Identify which cell holds the provided text, then report its [x, y] central coordinate. 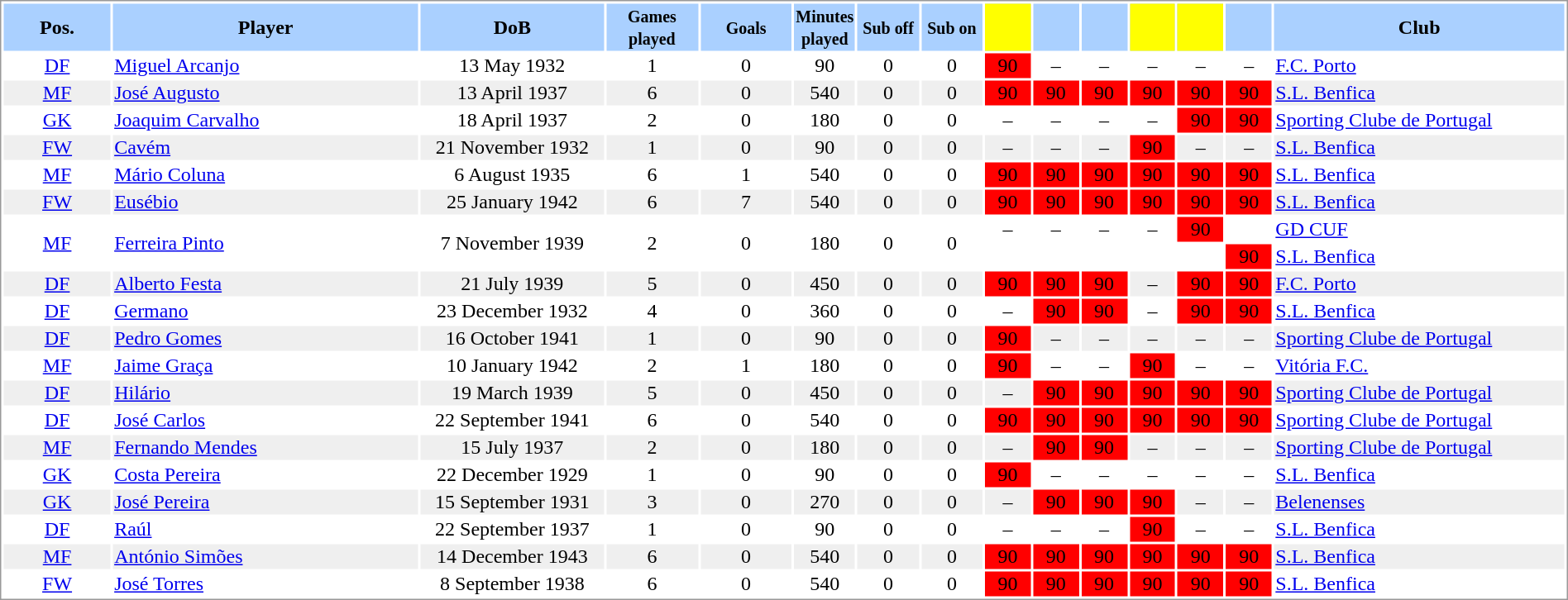
José Augusto [266, 93]
22 December 1929 [513, 475]
22 September 1941 [513, 421]
GD CUF [1419, 229]
15 September 1931 [513, 502]
Player [266, 26]
7 [746, 202]
Gamesplayed [652, 26]
18 April 1937 [513, 120]
Vitória F.C. [1419, 366]
Belenenses [1419, 502]
4 [652, 312]
Raúl [266, 530]
21 November 1932 [513, 148]
16 October 1941 [513, 338]
14 December 1943 [513, 556]
270 [825, 502]
Ferreira Pinto [266, 243]
3 [652, 502]
19 March 1939 [513, 393]
Pedro Gomes [266, 338]
Germano [266, 312]
Alberto Festa [266, 283]
Fernando Mendes [266, 447]
13 April 1937 [513, 93]
José Carlos [266, 421]
Club [1419, 26]
Minutesplayed [825, 26]
23 December 1932 [513, 312]
DoB [513, 26]
Pos. [56, 26]
Jaime Graça [266, 366]
360 [825, 312]
6 August 1935 [513, 174]
Miguel Arcanjo [266, 65]
10 January 1942 [513, 366]
8 September 1938 [513, 584]
José Torres [266, 584]
Cavém [266, 148]
15 July 1937 [513, 447]
Eusébio [266, 202]
Sub off [888, 26]
25 January 1942 [513, 202]
Goals [746, 26]
21 July 1939 [513, 283]
7 November 1939 [513, 243]
Sub on [952, 26]
Hilário [266, 393]
António Simões [266, 556]
Costa Pereira [266, 475]
José Pereira [266, 502]
Mário Coluna [266, 174]
22 September 1937 [513, 530]
Joaquim Carvalho [266, 120]
13 May 1932 [513, 65]
